Locate the cell with the specified text and output its (x, y) center coordinate. 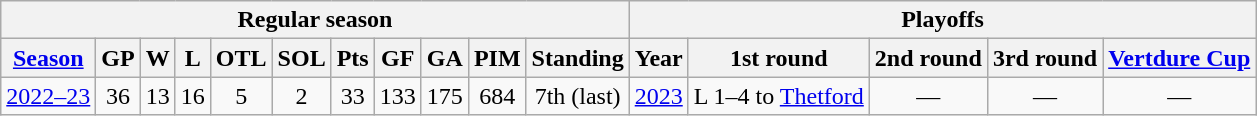
W (158, 58)
2023 (658, 96)
SOL (302, 58)
Regular season (315, 20)
684 (497, 96)
Season (48, 58)
13 (158, 96)
33 (352, 96)
Vertdure Cup (1180, 58)
2nd round (928, 58)
GA (444, 58)
16 (192, 96)
2 (302, 96)
36 (118, 96)
OTL (241, 58)
GP (118, 58)
Standing (578, 58)
PIM (497, 58)
GF (398, 58)
2022–23 (48, 96)
7th (last) (578, 96)
L 1–4 to Thetford (778, 96)
133 (398, 96)
5 (241, 96)
L (192, 58)
3rd round (1044, 58)
Playoffs (942, 20)
1st round (778, 58)
175 (444, 96)
Pts (352, 58)
Year (658, 58)
